Detect which cell encompasses the target text, then output its (X, Y) center coordinate. 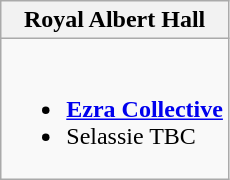
Royal Albert Hall (115, 20)
Ezra CollectiveSelassie TBC (115, 109)
